Capture the cell that displays the provided text and extract its [X, Y] central coordinate. 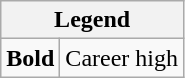
Legend [92, 20]
Bold [30, 58]
Career high [122, 58]
